For the text-containing cell, return its midpoint in (X, Y) coordinate format. 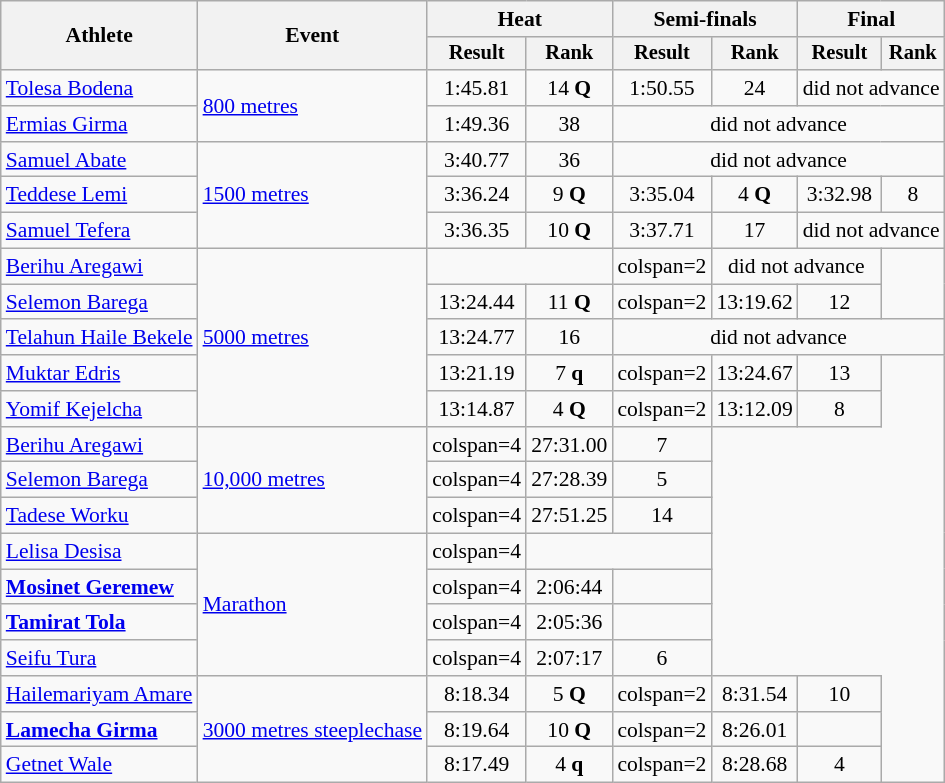
13:21.19 (476, 373)
24 (754, 88)
8:18.34 (476, 694)
3:36.24 (476, 195)
6 (662, 658)
1500 metres (313, 196)
3000 metres steeplechase (313, 730)
Tadese Worku (100, 516)
9 Q (569, 195)
2:06:44 (569, 587)
38 (569, 124)
10 (840, 694)
17 (754, 231)
Final (872, 19)
5 (662, 480)
27:51.25 (569, 516)
Samuel Abate (100, 160)
Hailemariyam Amare (100, 694)
Heat (520, 19)
Event (313, 36)
10,000 metres (313, 480)
8:26.01 (754, 730)
1:49.36 (476, 124)
800 metres (313, 106)
Semi-finals (704, 19)
13 (840, 373)
7 (662, 445)
14 Q (569, 88)
13:24.67 (754, 373)
5000 metres (313, 338)
27:31.00 (569, 445)
3:32.98 (840, 195)
Lamecha Girma (100, 730)
Muktar Edris (100, 373)
Athlete (100, 36)
Tamirat Tola (100, 623)
Getnet Wale (100, 765)
13:19.62 (754, 302)
3:37.71 (662, 231)
27:28.39 (569, 480)
4 q (569, 765)
Seifu Tura (100, 658)
13:14.87 (476, 409)
Yomif Kejelcha (100, 409)
8:19.64 (476, 730)
3:36.35 (476, 231)
4 (840, 765)
13:12.09 (754, 409)
2:05:36 (569, 623)
Teddese Lemi (100, 195)
8:28.68 (754, 765)
14 (662, 516)
13:24.44 (476, 302)
Samuel Tefera (100, 231)
8:31.54 (754, 694)
Tolesa Bodena (100, 88)
2:07:17 (569, 658)
16 (569, 338)
8:17.49 (476, 765)
12 (840, 302)
Ermias Girma (100, 124)
7 q (569, 373)
3:35.04 (662, 195)
5 Q (569, 694)
1:45.81 (476, 88)
11 Q (569, 302)
Telahun Haile Bekele (100, 338)
Lelisa Desisa (100, 552)
1:50.55 (662, 88)
36 (569, 160)
Mosinet Geremew (100, 587)
13:24.77 (476, 338)
3:40.77 (476, 160)
Marathon (313, 605)
